Detect which cell encompasses the target text, then output its [X, Y] center coordinate. 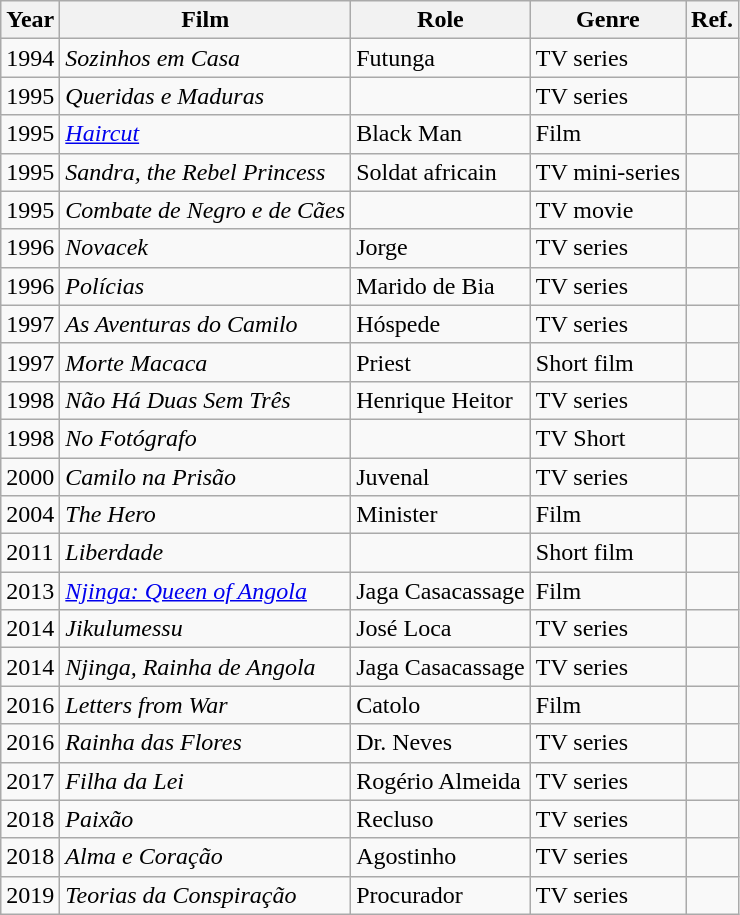
Role [441, 20]
Haircut [206, 134]
2004 [30, 515]
Combate de Negro e de Cães [206, 210]
2013 [30, 591]
Recluso [441, 819]
Morte Macaca [206, 362]
Black Man [441, 134]
Procurador [441, 895]
1994 [30, 58]
Hóspede [441, 324]
Njinga: Queen of Angola [206, 591]
Camilo na Prisão [206, 477]
Henrique Heitor [441, 400]
Priest [441, 362]
Jorge [441, 248]
Minister [441, 515]
Letters from War [206, 705]
The Hero [206, 515]
Não Há Duas Sem Três [206, 400]
Catolo [441, 705]
Juvenal [441, 477]
Marido de Bia [441, 286]
Polícias [206, 286]
Genre [608, 20]
TV movie [608, 210]
Ref. [712, 20]
TV mini-series [608, 172]
Agostinho [441, 857]
Jikulumessu [206, 629]
Liberdade [206, 553]
Queridas e Maduras [206, 96]
Futunga [441, 58]
TV Short [608, 438]
Soldat africain [441, 172]
José Loca [441, 629]
2011 [30, 553]
Sozinhos em Casa [206, 58]
Teorias da Conspiração [206, 895]
Njinga, Rainha de Angola [206, 667]
Rainha das Flores [206, 743]
Sandra, the Rebel Princess [206, 172]
Paixão [206, 819]
2017 [30, 781]
2000 [30, 477]
No Fotógrafo [206, 438]
Novacek [206, 248]
As Aventuras do Camilo [206, 324]
Dr. Neves [441, 743]
Filha da Lei [206, 781]
Rogério Almeida [441, 781]
2019 [30, 895]
Year [30, 20]
Alma e Coração [206, 857]
